Identify which cell holds the provided text, then report its (x, y) central coordinate. 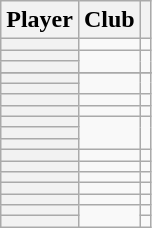
Player (40, 20)
Club (109, 20)
